Capture the cell that displays the provided text and extract its [X, Y] central coordinate. 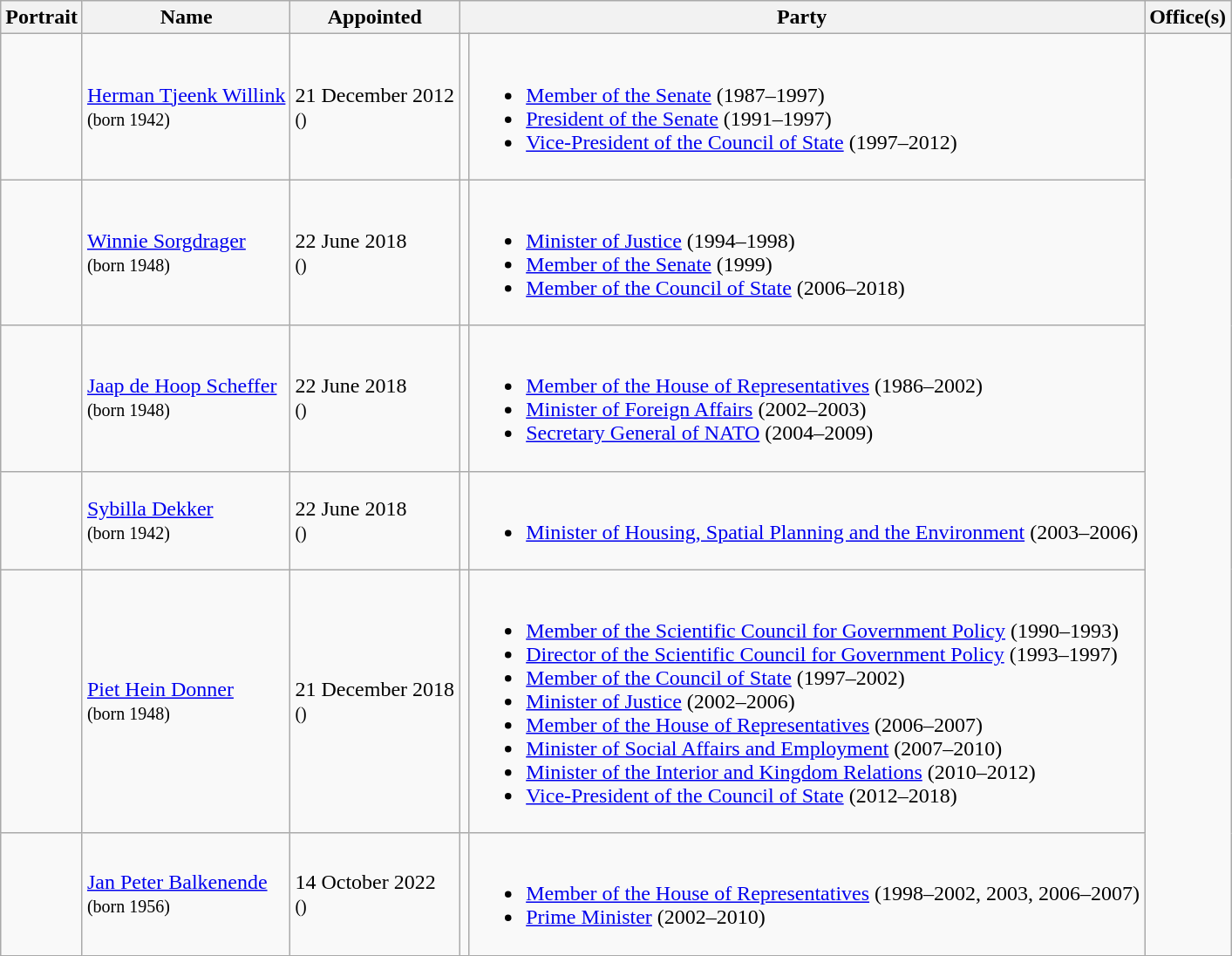
Member of the House of Representatives (1998–2002, 2003, 2006–2007)Prime Minister (2002–2010) [807, 894]
14 October 2022 () [375, 894]
21 December 2012 () [375, 106]
Jan Peter Balkenende (born 1956) [186, 894]
Piet Hein Donner (born 1948) [186, 701]
Name [186, 17]
Member of the Senate (1987–1997)President of the Senate (1991–1997)Vice-President of the Council of State (1997–2012) [807, 106]
Sybilla Dekker (born 1942) [186, 520]
Jaap de Hoop Scheffer (born 1948) [186, 398]
Party [802, 17]
Minister of Justice (1994–1998)Member of the Senate (1999)Member of the Council of State (2006–2018) [807, 253]
Member of the House of Representatives (1986–2002)Minister of Foreign Affairs (2002–2003)Secretary General of NATO (2004–2009) [807, 398]
Portrait [42, 17]
Office(s) [1188, 17]
21 December 2018 () [375, 701]
Minister of Housing, Spatial Planning and the Environment (2003–2006) [807, 520]
Appointed [375, 17]
Winnie Sorgdrager (born 1948) [186, 253]
Herman Tjeenk Willink (born 1942) [186, 106]
